Locate the cell with the specified text and output its (X, Y) center coordinate. 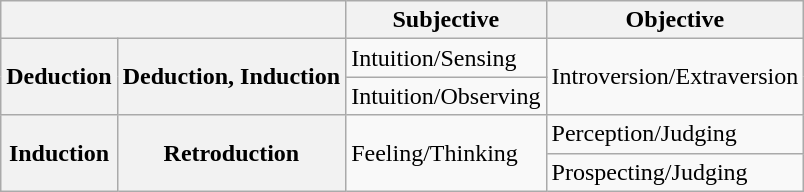
Deduction (59, 77)
Induction (59, 153)
Subjective (446, 20)
Retroduction (231, 153)
Perception/Judging (675, 134)
Objective (675, 20)
Prospecting/Judging (675, 172)
Deduction, Induction (231, 77)
Intuition/Observing (446, 96)
Introversion/Extraversion (675, 77)
Feeling/Thinking (446, 153)
Intuition/Sensing (446, 58)
